Find where the given text appears and provide that cell's center as [X, Y] coordinate. 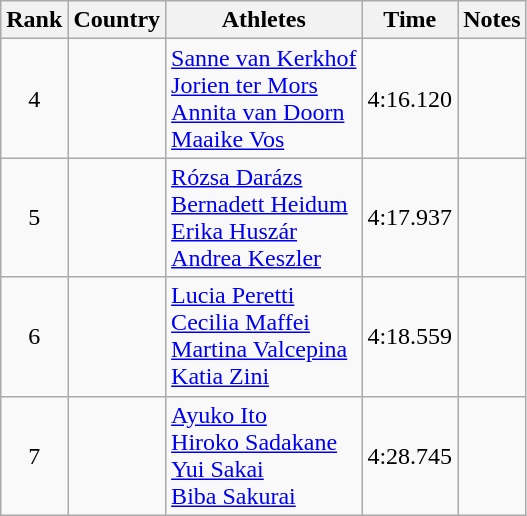
Notes [492, 20]
4 [34, 98]
Athletes [264, 20]
Lucia Peretti Cecilia Maffei Martina Valcepina Katia Zini [264, 336]
Ayuko Ito Hiroko Sadakane Yui Sakai Biba Sakurai [264, 456]
Sanne van Kerkhof Jorien ter Mors Annita van Doorn Maaike Vos [264, 98]
4:18.559 [410, 336]
6 [34, 336]
Country [117, 20]
Time [410, 20]
4:28.745 [410, 456]
4:17.937 [410, 218]
5 [34, 218]
Rank [34, 20]
4:16.120 [410, 98]
Rózsa Darázs Bernadett Heidum Erika Huszár Andrea Keszler [264, 218]
7 [34, 456]
